Extract the [X, Y] coordinate from the center of the cell holding the provided text.  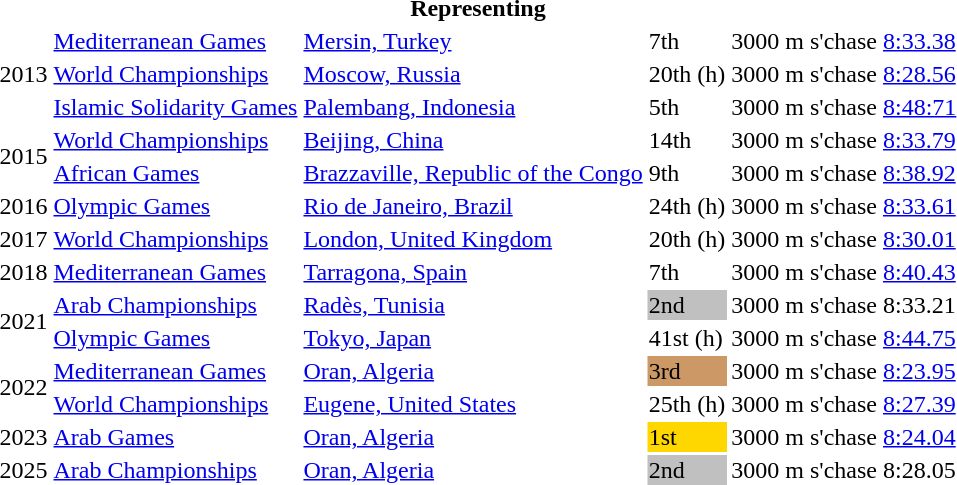
Tarragona, Spain [473, 272]
1st [687, 437]
5th [687, 107]
3rd [687, 371]
41st (h) [687, 338]
24th (h) [687, 206]
Beijing, China [473, 140]
Moscow, Russia [473, 74]
Palembang, Indonesia [473, 107]
African Games [176, 173]
Brazzaville, Republic of the Congo [473, 173]
9th [687, 173]
Radès, Tunisia [473, 305]
Islamic Solidarity Games [176, 107]
25th (h) [687, 404]
Arab Games [176, 437]
Tokyo, Japan [473, 338]
Mersin, Turkey [473, 41]
Eugene, United States [473, 404]
London, United Kingdom [473, 239]
14th [687, 140]
Rio de Janeiro, Brazil [473, 206]
